Locate the cell with the specified text and output its (X, Y) center coordinate. 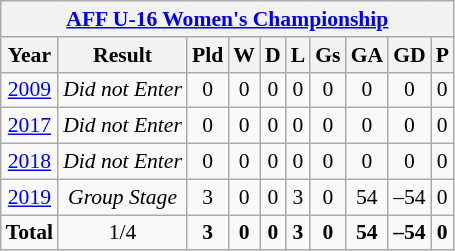
1/4 (122, 233)
Result (122, 55)
Total (30, 233)
Pld (208, 55)
AFF U-16 Women's Championship (228, 19)
P (442, 55)
Group Stage (122, 197)
2009 (30, 90)
W (244, 55)
GD (410, 55)
GA (368, 55)
2018 (30, 162)
Year (30, 55)
2017 (30, 126)
Gs (328, 55)
L (298, 55)
2019 (30, 197)
D (273, 55)
